Search for the cell housing the specified text and yield its [x, y] center coordinate. 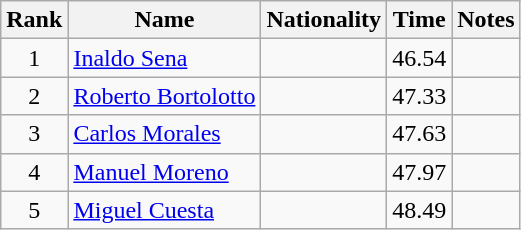
47.97 [420, 172]
Roberto Bortolotto [164, 96]
47.33 [420, 96]
Time [420, 20]
48.49 [420, 210]
47.63 [420, 134]
1 [34, 58]
Notes [486, 20]
46.54 [420, 58]
5 [34, 210]
Name [164, 20]
Miguel Cuesta [164, 210]
Nationality [324, 20]
4 [34, 172]
Carlos Morales [164, 134]
Inaldo Sena [164, 58]
Manuel Moreno [164, 172]
2 [34, 96]
3 [34, 134]
Rank [34, 20]
